Pinpoint the cell where the given text exists, returning its [x, y] midpoint coordinate. 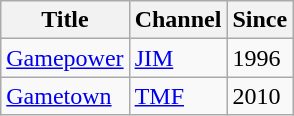
JIM [178, 58]
Title [65, 20]
Gamepower [65, 58]
1996 [260, 58]
TMF [178, 96]
Since [260, 20]
Gametown [65, 96]
Channel [178, 20]
2010 [260, 96]
